Extract the [X, Y] coordinate from the center of the cell holding the provided text.  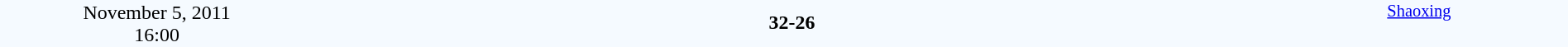
32-26 [791, 22]
November 5, 201116:00 [157, 23]
Shaoxing [1419, 23]
